Extract the (x, y) coordinate from the center of the cell holding the provided text.  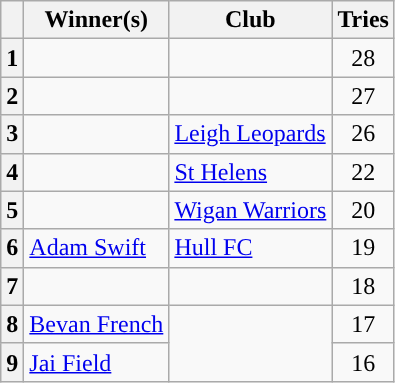
17 (364, 324)
28 (364, 58)
7 (12, 286)
Club (250, 20)
9 (12, 362)
Wigan Warriors (250, 210)
5 (12, 210)
Adam Swift (96, 248)
Jai Field (96, 362)
18 (364, 286)
Tries (364, 20)
19 (364, 248)
20 (364, 210)
Bevan French (96, 324)
8 (12, 324)
Winner(s) (96, 20)
6 (12, 248)
Leigh Leopards (250, 134)
4 (12, 172)
2 (12, 96)
27 (364, 96)
3 (12, 134)
Hull FC (250, 248)
22 (364, 172)
1 (12, 58)
16 (364, 362)
St Helens (250, 172)
26 (364, 134)
